Pinpoint the cell where the given text exists, returning its [X, Y] midpoint coordinate. 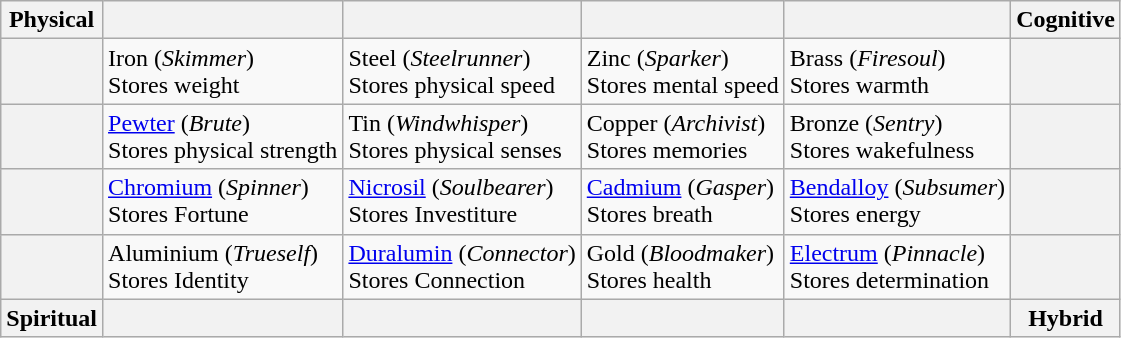
Iron (Skimmer)Stores weight [223, 72]
Cognitive [1066, 20]
Gold (Bloodmaker)Stores health [682, 266]
Spiritual [52, 318]
Copper (Archivist)Stores memories [682, 136]
Steel (Steelrunner)Stores physical speed [462, 72]
Hybrid [1066, 318]
Duralumin (Connector)Stores Connection [462, 266]
Cadmium (Gasper)Stores breath [682, 202]
Physical [52, 20]
Brass (Firesoul)Stores warmth [897, 72]
Zinc (Sparker)Stores mental speed [682, 72]
Pewter (Brute)Stores physical strength [223, 136]
Chromium (Spinner)Stores Fortune [223, 202]
Bendalloy (Subsumer)Stores energy [897, 202]
Aluminium (Trueself)Stores Identity [223, 266]
Tin (Windwhisper)Stores physical senses [462, 136]
Bronze (Sentry)Stores wakefulness [897, 136]
Nicrosil (Soulbearer)Stores Investiture [462, 202]
Electrum (Pinnacle)Stores determination [897, 266]
